Output the [X, Y] coordinate of the center of the cell containing the given text.  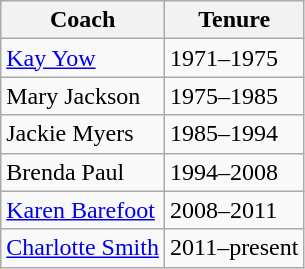
Tenure [234, 20]
Coach [83, 20]
Karen Barefoot [83, 210]
2008–2011 [234, 210]
1994–2008 [234, 172]
Charlotte Smith [83, 248]
2011–present [234, 248]
Jackie Myers [83, 134]
1971–1975 [234, 58]
Kay Yow [83, 58]
1975–1985 [234, 96]
Mary Jackson [83, 96]
1985–1994 [234, 134]
Brenda Paul [83, 172]
